Return the [X, Y] coordinate for the center point of the cell that contains the specified text.  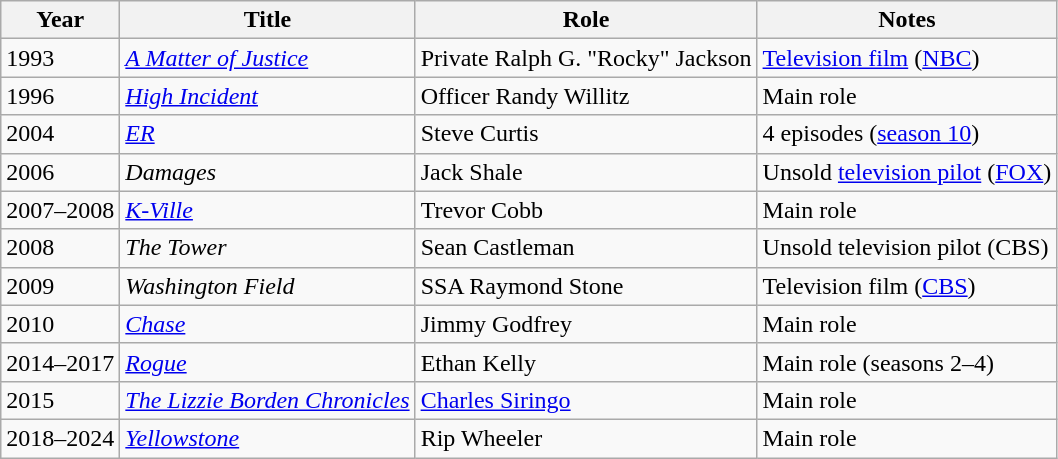
ER [268, 134]
High Incident [268, 96]
Unsold television pilot (FOX) [907, 172]
Washington Field [268, 286]
Notes [907, 20]
Television film (NBC) [907, 58]
2004 [60, 134]
Sean Castleman [586, 248]
K-Ville [268, 210]
2010 [60, 324]
Main role (seasons 2–4) [907, 362]
2008 [60, 248]
1993 [60, 58]
Ethan Kelly [586, 362]
Jimmy Godfrey [586, 324]
Yellowstone [268, 438]
SSA Raymond Stone [586, 286]
Chase [268, 324]
The Tower [268, 248]
Unsold television pilot (CBS) [907, 248]
Jack Shale [586, 172]
Rip Wheeler [586, 438]
2018–2024 [60, 438]
Charles Siringo [586, 400]
Trevor Cobb [586, 210]
Television film (CBS) [907, 286]
Title [268, 20]
Steve Curtis [586, 134]
2014–2017 [60, 362]
Year [60, 20]
The Lizzie Borden Chronicles [268, 400]
Private Ralph G. "Rocky" Jackson [586, 58]
Damages [268, 172]
4 episodes (season 10) [907, 134]
Role [586, 20]
Officer Randy Willitz [586, 96]
2015 [60, 400]
2007–2008 [60, 210]
1996 [60, 96]
2006 [60, 172]
2009 [60, 286]
Rogue [268, 362]
A Matter of Justice [268, 58]
